Detect which cell encompasses the target text, then output its [X, Y] center coordinate. 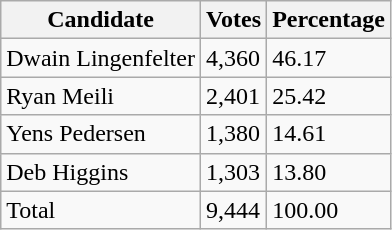
1,303 [233, 172]
Yens Pedersen [101, 134]
100.00 [329, 210]
25.42 [329, 96]
Candidate [101, 20]
Deb Higgins [101, 172]
9,444 [233, 210]
Dwain Lingenfelter [101, 58]
Votes [233, 20]
2,401 [233, 96]
Total [101, 210]
4,360 [233, 58]
Ryan Meili [101, 96]
Percentage [329, 20]
13.80 [329, 172]
46.17 [329, 58]
1,380 [233, 134]
14.61 [329, 134]
